For the text-containing cell, return its midpoint in (X, Y) coordinate format. 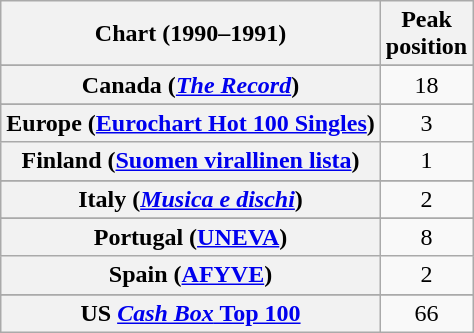
1 (426, 161)
Canada (The Record) (191, 85)
Portugal (UNEVA) (191, 237)
18 (426, 85)
Finland (Suomen virallinen lista) (191, 161)
Peakposition (426, 34)
8 (426, 237)
3 (426, 123)
66 (426, 313)
Spain (AFYVE) (191, 275)
Chart (1990–1991) (191, 34)
Italy (Musica e dischi) (191, 199)
Europe (Eurochart Hot 100 Singles) (191, 123)
US Cash Box Top 100 (191, 313)
